For the text-containing cell, return its midpoint in [X, Y] coordinate format. 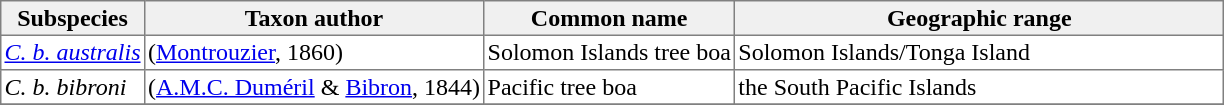
Pacific tree boa [610, 87]
Solomon Islands/Tonga Island [980, 52]
the South Pacific Islands [980, 87]
Solomon Islands tree boa [610, 52]
Geographic range [980, 18]
C. b. australis [73, 52]
(Montrouzier, 1860) [314, 52]
Common name [610, 18]
Subspecies [73, 18]
C. b. bibroni [73, 87]
(A.M.C. Duméril & Bibron, 1844) [314, 87]
Taxon author [314, 18]
